Return the (x, y) coordinate for the center point of the cell that contains the specified text.  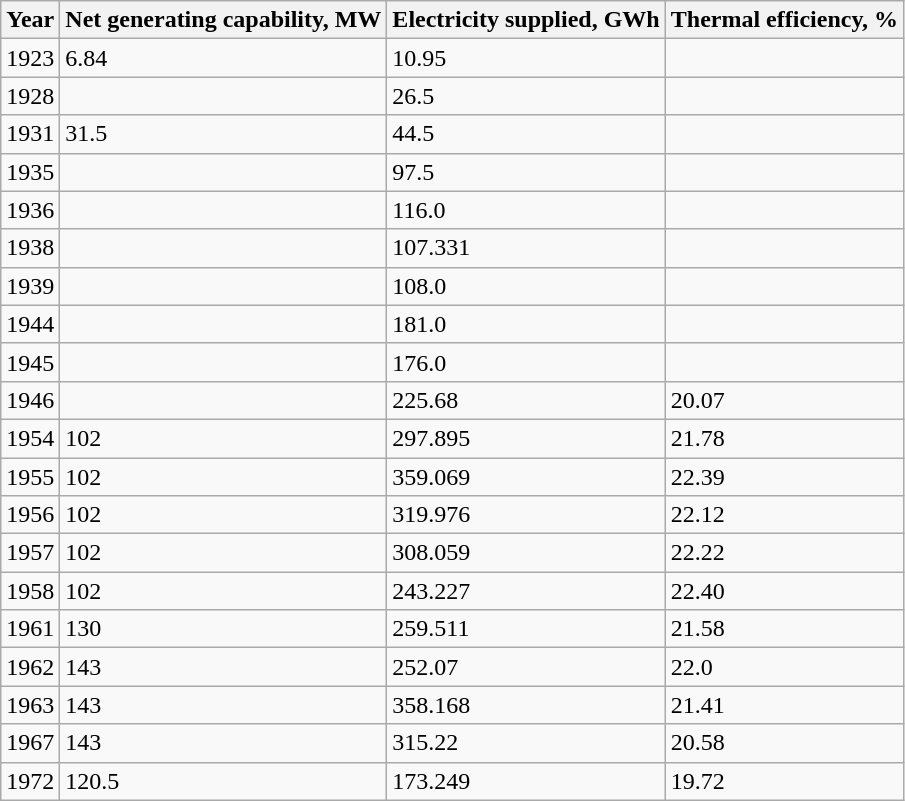
130 (224, 629)
22.12 (784, 515)
1946 (30, 400)
1955 (30, 477)
1935 (30, 172)
19.72 (784, 781)
252.07 (526, 667)
1956 (30, 515)
97.5 (526, 172)
1967 (30, 743)
1954 (30, 438)
10.95 (526, 58)
1936 (30, 210)
Year (30, 20)
1961 (30, 629)
108.0 (526, 286)
1957 (30, 553)
1963 (30, 705)
1958 (30, 591)
1945 (30, 362)
173.249 (526, 781)
22.0 (784, 667)
181.0 (526, 324)
21.41 (784, 705)
116.0 (526, 210)
1939 (30, 286)
6.84 (224, 58)
1962 (30, 667)
26.5 (526, 96)
20.07 (784, 400)
225.68 (526, 400)
297.895 (526, 438)
20.58 (784, 743)
22.40 (784, 591)
358.168 (526, 705)
259.511 (526, 629)
1944 (30, 324)
1931 (30, 134)
22.22 (784, 553)
243.227 (526, 591)
1972 (30, 781)
315.22 (526, 743)
31.5 (224, 134)
359.069 (526, 477)
44.5 (526, 134)
1928 (30, 96)
Electricity supplied, GWh (526, 20)
319.976 (526, 515)
107.331 (526, 248)
21.58 (784, 629)
21.78 (784, 438)
120.5 (224, 781)
Thermal efficiency, % (784, 20)
176.0 (526, 362)
1923 (30, 58)
308.059 (526, 553)
Net generating capability, MW (224, 20)
1938 (30, 248)
22.39 (784, 477)
